Return (x, y) of the center of cell containing provided text 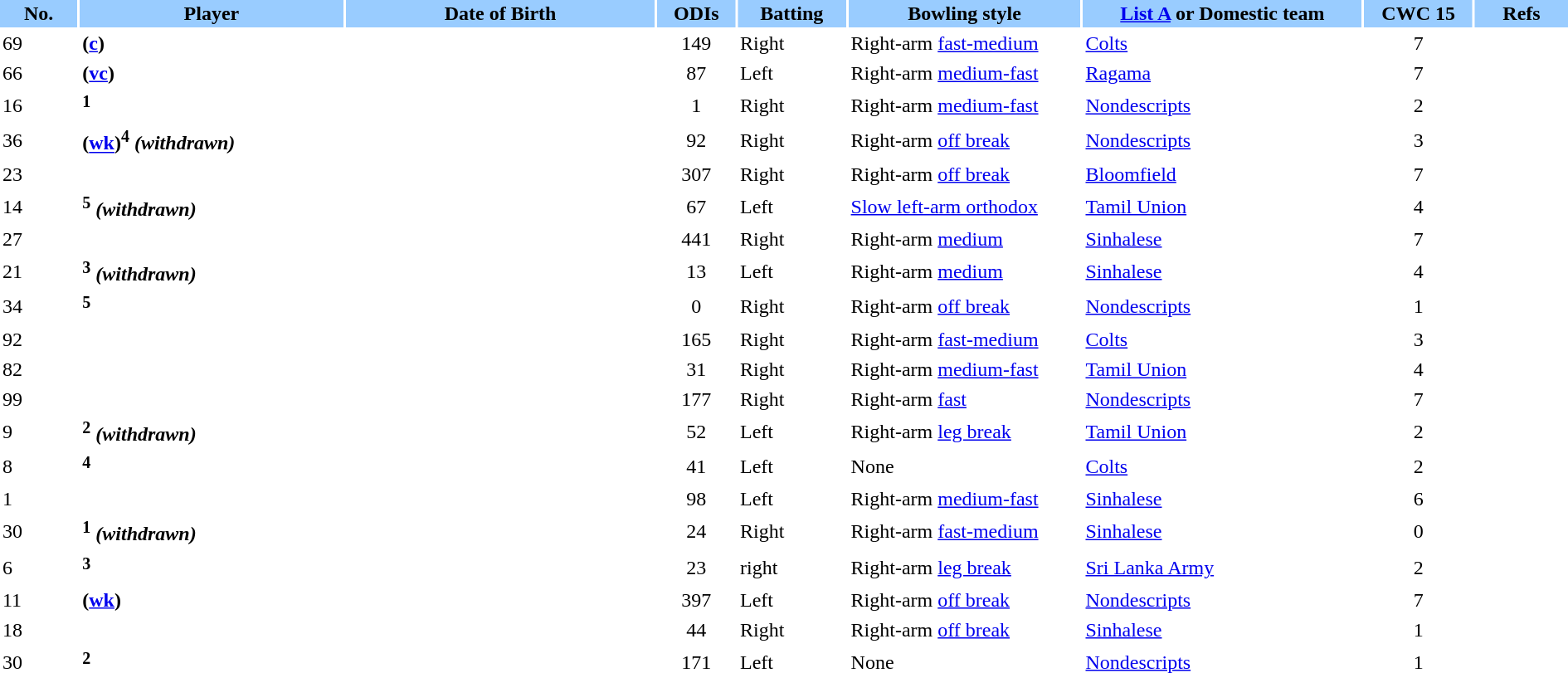
1 (withdrawn) (211, 531)
(c) (211, 43)
Sri Lanka Army (1222, 568)
ODIs (697, 13)
87 (697, 73)
31 (697, 368)
None (965, 466)
98 (697, 500)
No. (38, 13)
8 (38, 466)
24 (697, 531)
30 (38, 531)
Batting (791, 13)
27 (38, 239)
13 (697, 271)
Player (211, 13)
Bloomfield (1222, 174)
(vc) (211, 73)
(wk) (211, 599)
5 (withdrawn) (211, 206)
Ragama (1222, 73)
9 (38, 432)
right (791, 568)
99 (38, 398)
69 (38, 43)
307 (697, 174)
18 (38, 629)
11 (38, 599)
List A or Domestic team (1222, 13)
34 (38, 307)
41 (697, 466)
Right-arm fast (965, 398)
67 (697, 206)
CWC 15 (1419, 13)
66 (38, 73)
3 (withdrawn) (211, 271)
177 (697, 398)
5 (211, 307)
44 (697, 629)
149 (697, 43)
441 (697, 239)
21 (38, 271)
82 (38, 368)
165 (697, 339)
16 (38, 106)
52 (697, 432)
(wk)4 (withdrawn) (211, 141)
Bowling style (965, 13)
36 (38, 141)
Refs (1522, 13)
Date of Birth (499, 13)
2 (withdrawn) (211, 432)
397 (697, 599)
14 (38, 206)
Slow left-arm orthodox (965, 206)
